Output the [x, y] coordinate of the center of the cell containing the given text.  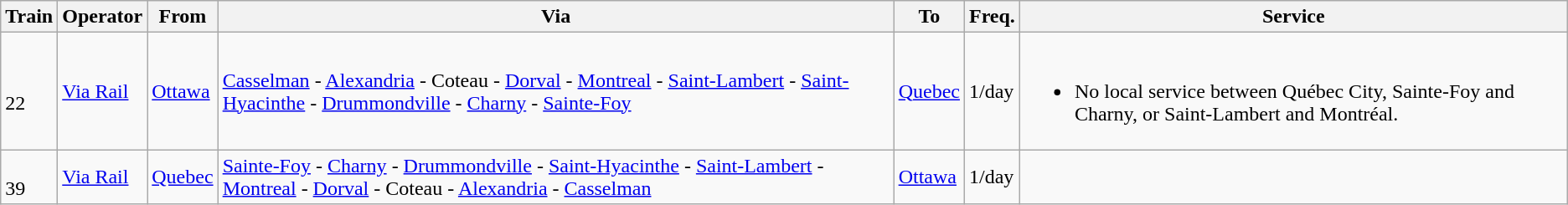
Operator [102, 17]
Sainte-Foy - Charny - Drummondville - Saint-Hyacinthe - Saint-Lambert - Montreal - Dorval - Coteau - Alexandria - Casselman [556, 177]
Train [29, 17]
No local service between Québec City, Sainte-Foy and Charny, or Saint-Lambert and Montréal. [1293, 91]
Service [1293, 17]
39 [29, 177]
From [183, 17]
Casselman - Alexandria - Coteau - Dorval - Montreal - Saint-Lambert - Saint-Hyacinthe - Drummondville - Charny - Sainte-Foy [556, 91]
Freq. [992, 17]
22 [29, 91]
To [929, 17]
Via [556, 17]
